From the cell containing the given text, extract its center point as (X, Y) coordinate. 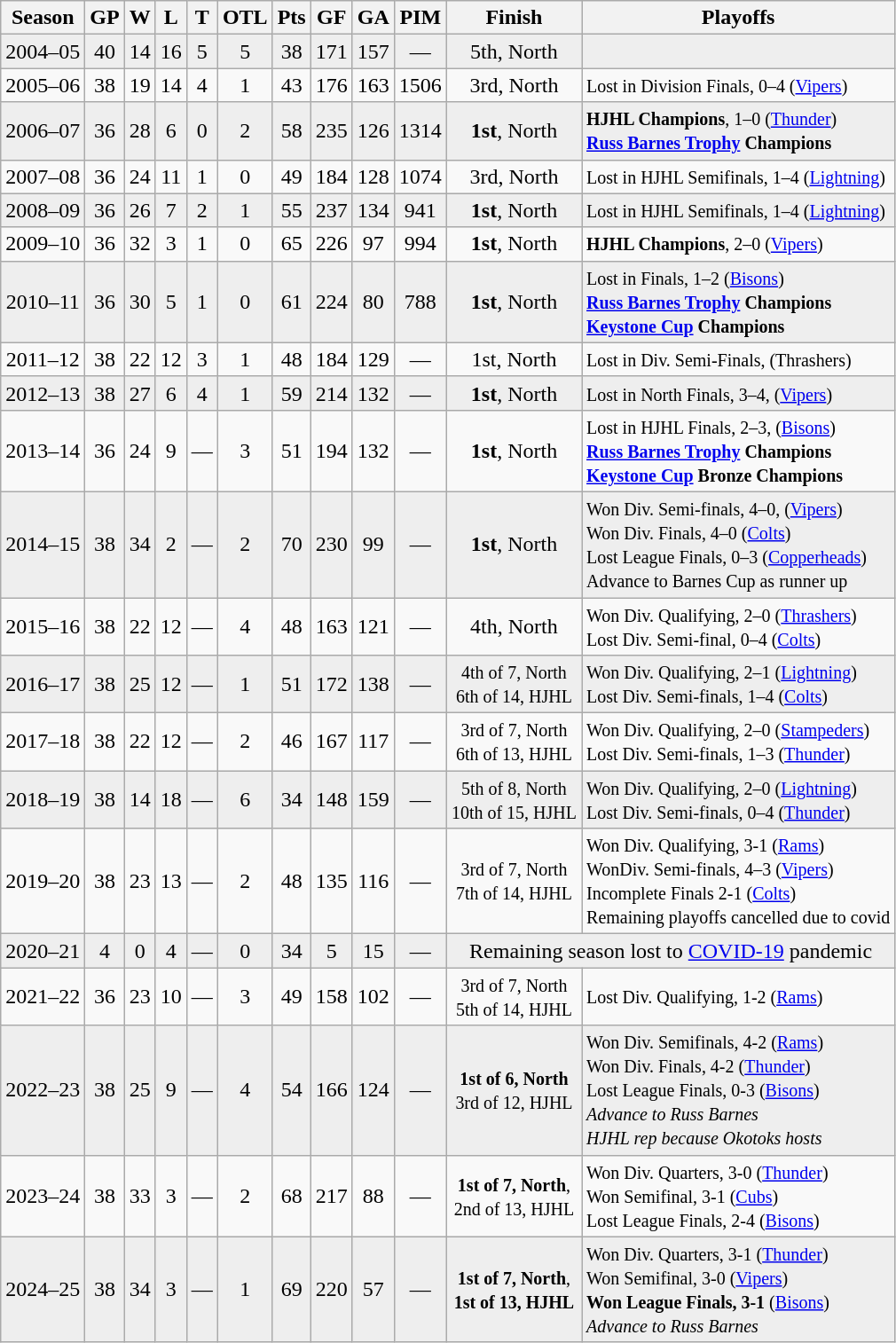
W (140, 18)
10 (170, 997)
230 (332, 545)
2018–19 (43, 800)
61 (291, 302)
Won Div. Semi-finals, 4–0, (Vipers)Won Div. Finals, 4–0 (Colts)Lost League Finals, 0–3 (Copperheads)Advance to Barnes Cup as runner up (738, 545)
159 (373, 800)
GP (105, 18)
135 (332, 882)
1st of 7, North,1st of 13, HJHL (514, 1290)
GA (373, 18)
1074 (420, 177)
1st of 7, North,2nd of 13, HJHL (514, 1196)
2019–20 (43, 882)
Won Div. Qualifying, 2–0 (Stampeders)Lost Div. Semi-finals, 1–3 (Thunder) (738, 742)
117 (373, 742)
OTL (245, 18)
2020–21 (43, 951)
69 (291, 1290)
19 (140, 85)
HJHL Champions, 2–0 (Vipers) (738, 244)
2014–15 (43, 545)
2012–13 (43, 393)
Lost in Finals, 1–2 (Bisons)Russ Barnes Trophy ChampionsKeystone Cup Champions (738, 302)
43 (291, 85)
3rd of 7, North7th of 14, HJHL (514, 882)
HJHL Champions, 1–0 (Thunder)Russ Barnes Trophy Champions (738, 131)
5th, North (514, 51)
2015–16 (43, 626)
138 (373, 685)
Lost Div. Qualifying, 1-2 (Rams) (738, 997)
16 (170, 51)
157 (373, 51)
128 (373, 177)
18 (170, 800)
2024–25 (43, 1290)
214 (332, 393)
40 (105, 51)
11 (170, 177)
134 (373, 210)
Lost in Div. Semi-Finals, (Thrashers) (738, 359)
Remaining season lost to COVID-19 pandemic (671, 951)
2017–18 (43, 742)
2016–17 (43, 685)
3rd of 7, North6th of 13, HJHL (514, 742)
GF (332, 18)
26 (140, 210)
T (202, 18)
2013–14 (43, 451)
2004–05 (43, 51)
4th, North (514, 626)
Won Div. Qualifying, 2–0 (Lightning)Lost Div. Semi-finals, 0–4 (Thunder) (738, 800)
121 (373, 626)
55 (291, 210)
5th of 8, North10th of 15, HJHL (514, 800)
226 (332, 244)
46 (291, 742)
68 (291, 1196)
99 (373, 545)
220 (332, 1290)
30 (140, 302)
59 (291, 393)
167 (332, 742)
126 (373, 131)
102 (373, 997)
80 (373, 302)
1314 (420, 131)
124 (373, 1090)
2021–22 (43, 997)
2010–11 (43, 302)
Lost in Division Finals, 0–4 (Vipers) (738, 85)
27 (140, 393)
Finish (514, 18)
2006–07 (43, 131)
65 (291, 244)
Pts (291, 18)
32 (140, 244)
L (170, 18)
Won Div. Qualifying, 2–0 (Thrashers)Lost Div. Semi-final, 0–4 (Colts) (738, 626)
2008–09 (43, 210)
4th of 7, North6th of 14, HJHL (514, 685)
2022–23 (43, 1090)
994 (420, 244)
58 (291, 131)
941 (420, 210)
237 (332, 210)
97 (373, 244)
166 (332, 1090)
28 (140, 131)
2007–08 (43, 177)
2011–12 (43, 359)
15 (373, 951)
7 (170, 210)
2023–24 (43, 1196)
33 (140, 1196)
172 (332, 685)
224 (332, 302)
Won Div. Quarters, 3-0 (Thunder)Won Semifinal, 3-1 (Cubs)Lost League Finals, 2-4 (Bisons) (738, 1196)
Playoffs (738, 18)
Won Div. Qualifying, 3-1 (Rams)WonDiv. Semi-finals, 4–3 (Vipers)Incomplete Finals 2-1 (Colts) Remaining playoffs cancelled due to covid (738, 882)
Won Div. Quarters, 3-1 (Thunder)Won Semifinal, 3-0 (Vipers)Won League Finals, 3-1 (Bisons)Advance to Russ Barnes (738, 1290)
57 (373, 1290)
129 (373, 359)
235 (332, 131)
PIM (420, 18)
Won Div. Semifinals, 4-2 (Rams)Won Div. Finals, 4-2 (Thunder)Lost League Finals, 0-3 (Bisons)Advance to Russ Barnes HJHL rep because Okotoks hosts (738, 1090)
88 (373, 1196)
Season (43, 18)
788 (420, 302)
70 (291, 545)
217 (332, 1196)
176 (332, 85)
Lost in North Finals, 3–4, (Vipers) (738, 393)
158 (332, 997)
Won Div. Qualifying, 2–1 (Lightning)Lost Div. Semi-finals, 1–4 (Colts) (738, 685)
1506 (420, 85)
3rd of 7, North5th of 14, HJHL (514, 997)
171 (332, 51)
116 (373, 882)
1st of 6, North3rd of 12, HJHL (514, 1090)
2005–06 (43, 85)
54 (291, 1090)
2009–10 (43, 244)
13 (170, 882)
Lost in HJHL Finals, 2–3, (Bisons) Russ Barnes Trophy Champions Keystone Cup Bronze Champions (738, 451)
148 (332, 800)
194 (332, 451)
